For the text-containing cell, return its midpoint in (x, y) coordinate format. 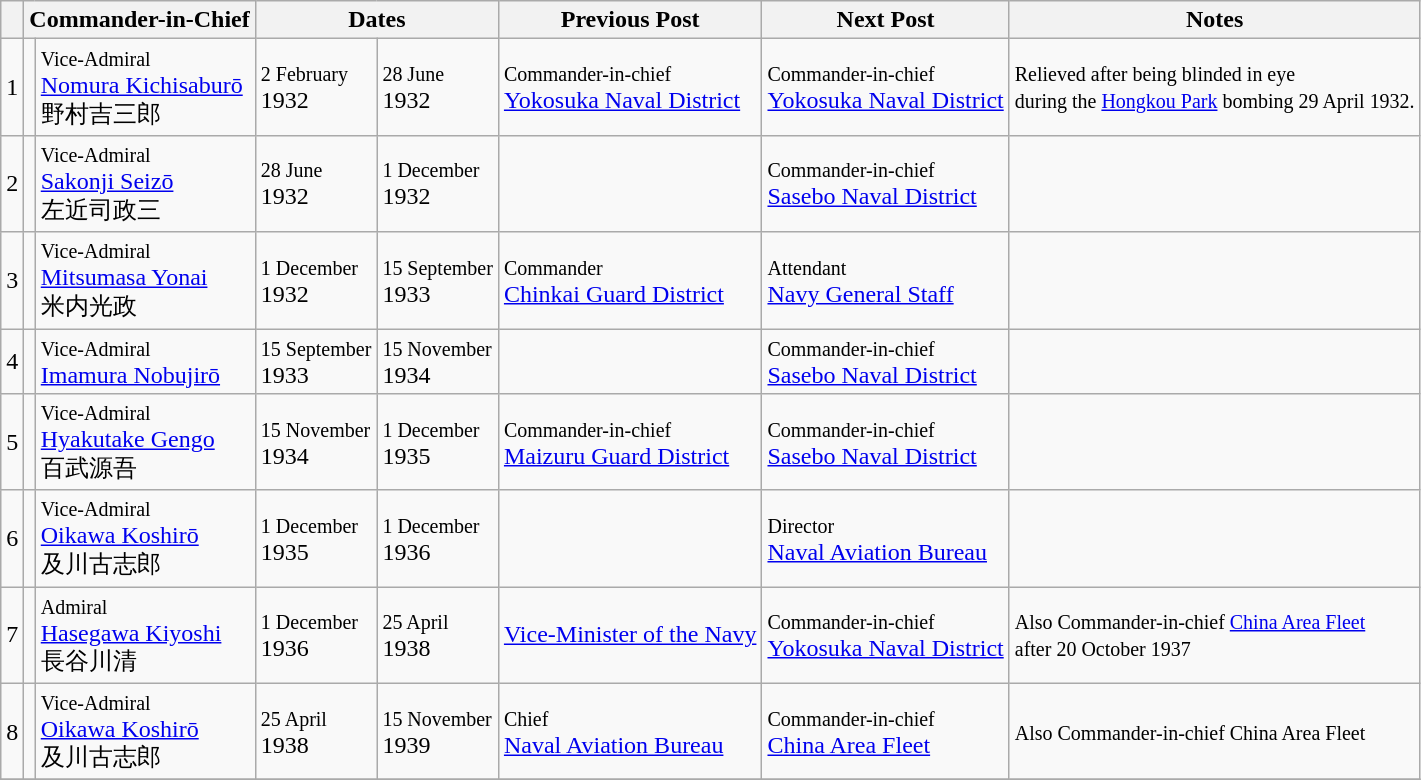
Vice-Minister of the Navy (630, 636)
AdmiralHasegawa Kiyoshi長谷川清 (145, 636)
Next Post (886, 20)
Vice-AdmiralImamura Nobujirō (145, 360)
1 (12, 88)
3 (12, 280)
2 (12, 184)
CommanderChinkai Guard District (630, 280)
5 (12, 442)
Commander-in-chiefChina Area Fleet (886, 732)
8 (12, 732)
Notes (1214, 20)
Vice-AdmiralSakonji Seizō左近司政三 (145, 184)
Commander-in-Chief (140, 20)
AttendantNavy General Staff (886, 280)
Dates (376, 20)
Previous Post (630, 20)
Vice-AdmiralHyakutake Gengo百武源吾 (145, 442)
6 (12, 538)
ChiefNaval Aviation Bureau (630, 732)
Vice-AdmiralNomura Kichisaburō野村吉三郎 (145, 88)
Relieved after being blinded in eyeduring the Hongkou Park bombing 29 April 1932. (1214, 88)
Vice-AdmiralMitsumasa Yonai米内光政 (145, 280)
7 (12, 636)
Commander-in-chiefMaizuru Guard District (630, 442)
2 February1932 (316, 88)
Also Commander-in-chief China Area Fleetafter 20 October 1937 (1214, 636)
4 (12, 360)
Also Commander-in-chief China Area Fleet (1214, 732)
DirectorNaval Aviation Bureau (886, 538)
15 November1939 (438, 732)
